Scan for the cell matching the given text and deliver its [X, Y] coordinate at center. 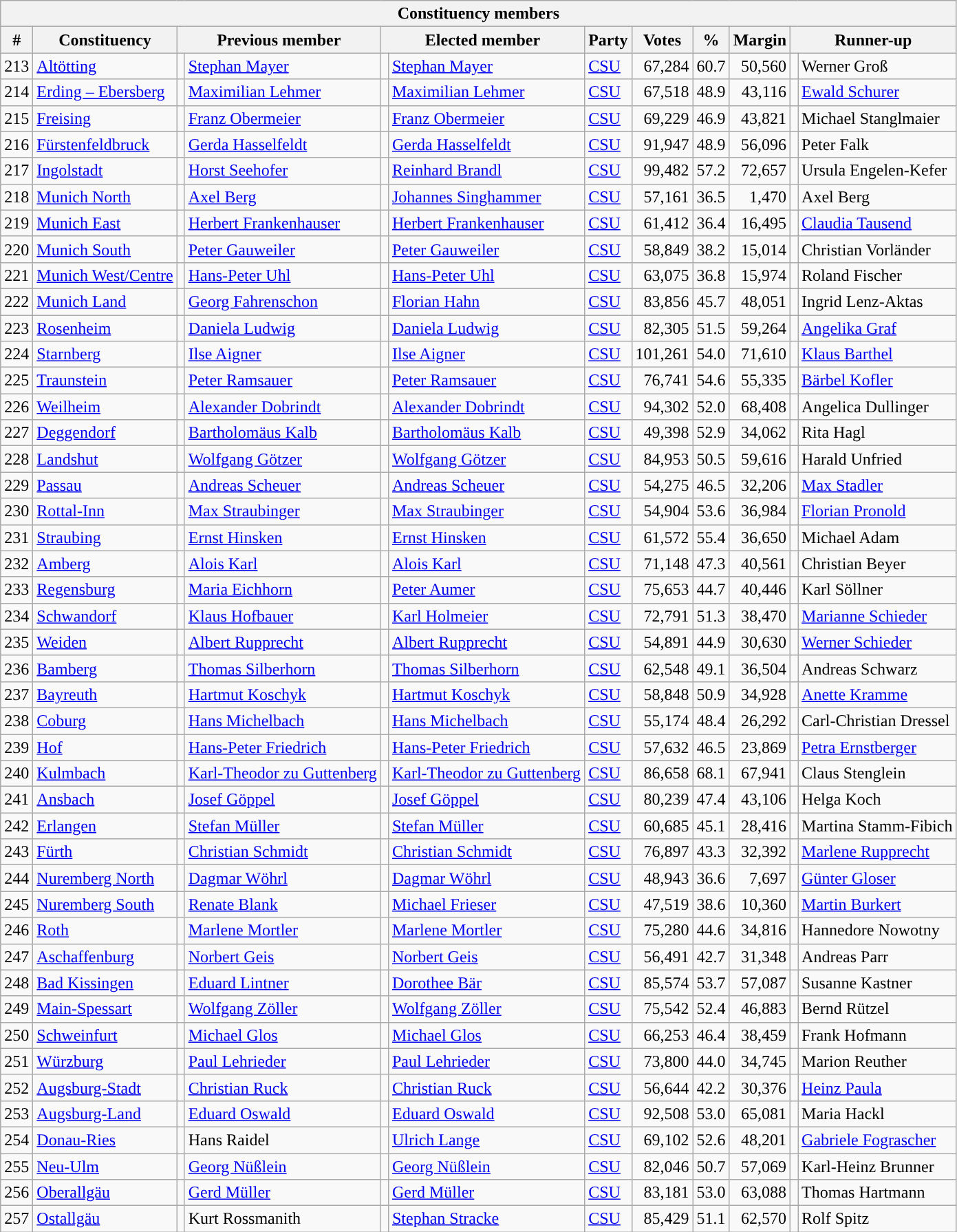
Klaus Barthel [877, 354]
46,883 [760, 1009]
Karl Söllner [877, 590]
84,953 [662, 459]
57,087 [760, 983]
82,305 [662, 328]
43.3 [711, 852]
246 [17, 931]
80,239 [662, 800]
236 [17, 668]
Munich Land [105, 301]
47.3 [711, 564]
Karl Holmeier [486, 616]
Kurt Rossmanith [282, 1219]
228 [17, 459]
76,741 [662, 381]
68.1 [711, 774]
213 [17, 66]
56,491 [662, 957]
61,412 [662, 223]
1,470 [760, 197]
Johannes Singhammer [486, 197]
82,046 [662, 1167]
Anette Kramme [877, 694]
75,542 [662, 1009]
Hannedore Nowotny [877, 931]
59,616 [760, 459]
Coburg [105, 721]
Martin Burkert [877, 904]
Constituency members [479, 14]
Heinz Paula [877, 1087]
231 [17, 538]
36.4 [711, 223]
Werner Schieder [877, 642]
31,348 [760, 957]
Donau-Ries [105, 1140]
Rosenheim [105, 328]
Max Stadler [877, 485]
233 [17, 590]
34,816 [760, 931]
Votes [662, 40]
Straubing [105, 538]
63,088 [760, 1193]
Würzburg [105, 1061]
83,181 [662, 1193]
Claudia Tausend [877, 223]
Bad Kissingen [105, 983]
Hof [105, 747]
38,470 [760, 616]
72,657 [760, 171]
56,644 [662, 1087]
43,106 [760, 800]
Fürth [105, 852]
38.2 [711, 249]
227 [17, 433]
69,102 [662, 1140]
Christian Beyer [877, 564]
221 [17, 275]
Marianne Schieder [877, 616]
65,081 [760, 1114]
62,548 [662, 668]
55,335 [760, 381]
71,610 [760, 354]
Schweinfurt [105, 1035]
253 [17, 1114]
58,848 [662, 694]
Ingrid Lenz-Aktas [877, 301]
Eduard Lintner [282, 983]
Susanne Kastner [877, 983]
226 [17, 407]
32,392 [760, 852]
Nuremberg North [105, 878]
230 [17, 511]
28,416 [760, 826]
% [711, 40]
Main-Spessart [105, 1009]
Bernd Rützel [877, 1009]
Rolf Spitz [877, 1219]
Michael Adam [877, 538]
Karl-Heinz Brunner [877, 1167]
Claus Stenglein [877, 774]
229 [17, 485]
Werner Groß [877, 66]
Peter Aumer [486, 590]
244 [17, 878]
44.0 [711, 1061]
15,014 [760, 249]
40,446 [760, 590]
48,943 [662, 878]
Ostallgäu [105, 1219]
225 [17, 381]
Christian Vorländer [877, 249]
68,408 [760, 407]
60,685 [662, 826]
Deggendorf [105, 433]
72,791 [662, 616]
54,275 [662, 485]
Rita Hagl [877, 433]
53.6 [711, 511]
Petra Ernstberger [877, 747]
67,284 [662, 66]
36,984 [760, 511]
44.6 [711, 931]
Stephan Stracke [486, 1219]
48,201 [760, 1140]
Renate Blank [282, 904]
54.6 [711, 381]
54.0 [711, 354]
Ingolstadt [105, 171]
52.0 [711, 407]
249 [17, 1009]
76,897 [662, 852]
36.8 [711, 275]
239 [17, 747]
Schwandorf [105, 616]
Landshut [105, 459]
245 [17, 904]
38,459 [760, 1035]
240 [17, 774]
Rottal-Inn [105, 511]
Nuremberg South [105, 904]
71,148 [662, 564]
Runner-up [874, 40]
Georg Fahrenschon [282, 301]
91,947 [662, 145]
57.2 [711, 171]
Aschaffenburg [105, 957]
Party [608, 40]
36.5 [711, 197]
257 [17, 1219]
Dorothee Bär [486, 983]
Martina Stamm-Fibich [877, 826]
59,264 [760, 328]
66,253 [662, 1035]
67,518 [662, 92]
222 [17, 301]
Ursula Engelen-Kefer [877, 171]
85,429 [662, 1219]
# [17, 40]
47,519 [662, 904]
52.6 [711, 1140]
Traunstein [105, 381]
Bayreuth [105, 694]
30,376 [760, 1087]
Weiden [105, 642]
256 [17, 1193]
55.4 [711, 538]
51.3 [711, 616]
Roth [105, 931]
Günter Gloser [877, 878]
7,697 [760, 878]
Augsburg-Stadt [105, 1087]
Munich North [105, 197]
Freising [105, 118]
Bärbel Kofler [877, 381]
50,560 [760, 66]
49.1 [711, 668]
Angelika Graf [877, 328]
16,495 [760, 223]
Hans Raidel [282, 1140]
63,075 [662, 275]
Florian Hahn [486, 301]
Ansbach [105, 800]
42.2 [711, 1087]
Munich South [105, 249]
Andreas Parr [877, 957]
44.9 [711, 642]
45.7 [711, 301]
83,856 [662, 301]
44.7 [711, 590]
216 [17, 145]
50.7 [711, 1167]
Altötting [105, 66]
255 [17, 1167]
Oberallgäu [105, 1193]
218 [17, 197]
Florian Pronold [877, 511]
15,974 [760, 275]
224 [17, 354]
34,745 [760, 1061]
Klaus Hofbauer [282, 616]
58,849 [662, 249]
45.1 [711, 826]
92,508 [662, 1114]
219 [17, 223]
47.4 [711, 800]
50.5 [711, 459]
Starnberg [105, 354]
32,206 [760, 485]
Ulrich Lange [486, 1140]
69,229 [662, 118]
50.9 [711, 694]
52.9 [711, 433]
234 [17, 616]
34,062 [760, 433]
36,504 [760, 668]
Frank Hofmann [877, 1035]
48.4 [711, 721]
248 [17, 983]
57,632 [662, 747]
Peter Falk [877, 145]
Michael Frieser [486, 904]
48,051 [760, 301]
251 [17, 1061]
62,570 [760, 1219]
217 [17, 171]
220 [17, 249]
Gabriele Fograscher [877, 1140]
Constituency [105, 40]
34,928 [760, 694]
55,174 [662, 721]
232 [17, 564]
23,869 [760, 747]
Passau [105, 485]
Margin [760, 40]
Ewald Schurer [877, 92]
75,280 [662, 931]
242 [17, 826]
Weilheim [105, 407]
46.9 [711, 118]
215 [17, 118]
Maria Eichhorn [282, 590]
52.4 [711, 1009]
51.5 [711, 328]
Erding – Ebersberg [105, 92]
Horst Seehofer [282, 171]
75,653 [662, 590]
57,161 [662, 197]
36.6 [711, 878]
94,302 [662, 407]
241 [17, 800]
61,572 [662, 538]
Maria Hackl [877, 1114]
Andreas Schwarz [877, 668]
223 [17, 328]
56,096 [760, 145]
Thomas Hartmann [877, 1193]
40,561 [760, 564]
54,904 [662, 511]
43,116 [760, 92]
51.1 [711, 1219]
57,069 [760, 1167]
86,658 [662, 774]
Regensburg [105, 590]
54,891 [662, 642]
85,574 [662, 983]
Bamberg [105, 668]
Roland Fischer [877, 275]
Amberg [105, 564]
38.6 [711, 904]
Neu-Ulm [105, 1167]
Previous member [279, 40]
101,261 [662, 354]
26,292 [760, 721]
Fürstenfeldbruck [105, 145]
Reinhard Brandl [486, 171]
Kulmbach [105, 774]
Augsburg-Land [105, 1114]
53.7 [711, 983]
Michael Stanglmaier [877, 118]
42.7 [711, 957]
243 [17, 852]
Marion Reuther [877, 1061]
Harald Unfried [877, 459]
73,800 [662, 1061]
30,630 [760, 642]
252 [17, 1087]
36,650 [760, 538]
60.7 [711, 66]
46.4 [711, 1035]
Marlene Rupprecht [877, 852]
254 [17, 1140]
Angelica Dullinger [877, 407]
237 [17, 694]
238 [17, 721]
Erlangen [105, 826]
Carl-Christian Dressel [877, 721]
43,821 [760, 118]
250 [17, 1035]
Munich West/Centre [105, 275]
10,360 [760, 904]
Helga Koch [877, 800]
99,482 [662, 171]
Elected member [482, 40]
214 [17, 92]
235 [17, 642]
247 [17, 957]
67,941 [760, 774]
Munich East [105, 223]
49,398 [662, 433]
